Capture the cell that displays the provided text and extract its [x, y] central coordinate. 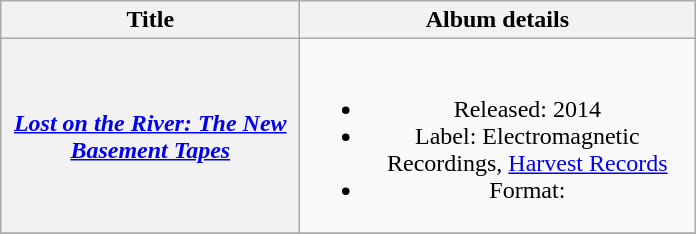
Lost on the River: The New Basement Tapes [150, 136]
Album details [498, 20]
Title [150, 20]
Released: 2014Label: Electromagnetic Recordings, Harvest RecordsFormat: [498, 136]
